For the text-containing cell, return its midpoint in [X, Y] coordinate format. 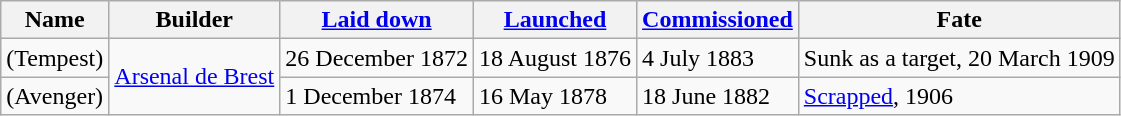
Scrapped, 1906 [959, 96]
26 December 1872 [377, 58]
4 July 1883 [718, 58]
(Tempest) [55, 58]
18 August 1876 [554, 58]
Arsenal de Brest [194, 77]
Sunk as a target, 20 March 1909 [959, 58]
Builder [194, 20]
(Avenger) [55, 96]
18 June 1882 [718, 96]
Fate [959, 20]
1 December 1874 [377, 96]
Laid down [377, 20]
Name [55, 20]
Launched [554, 20]
Commissioned [718, 20]
16 May 1878 [554, 96]
